Output the (X, Y) coordinate of the center of the cell containing the given text.  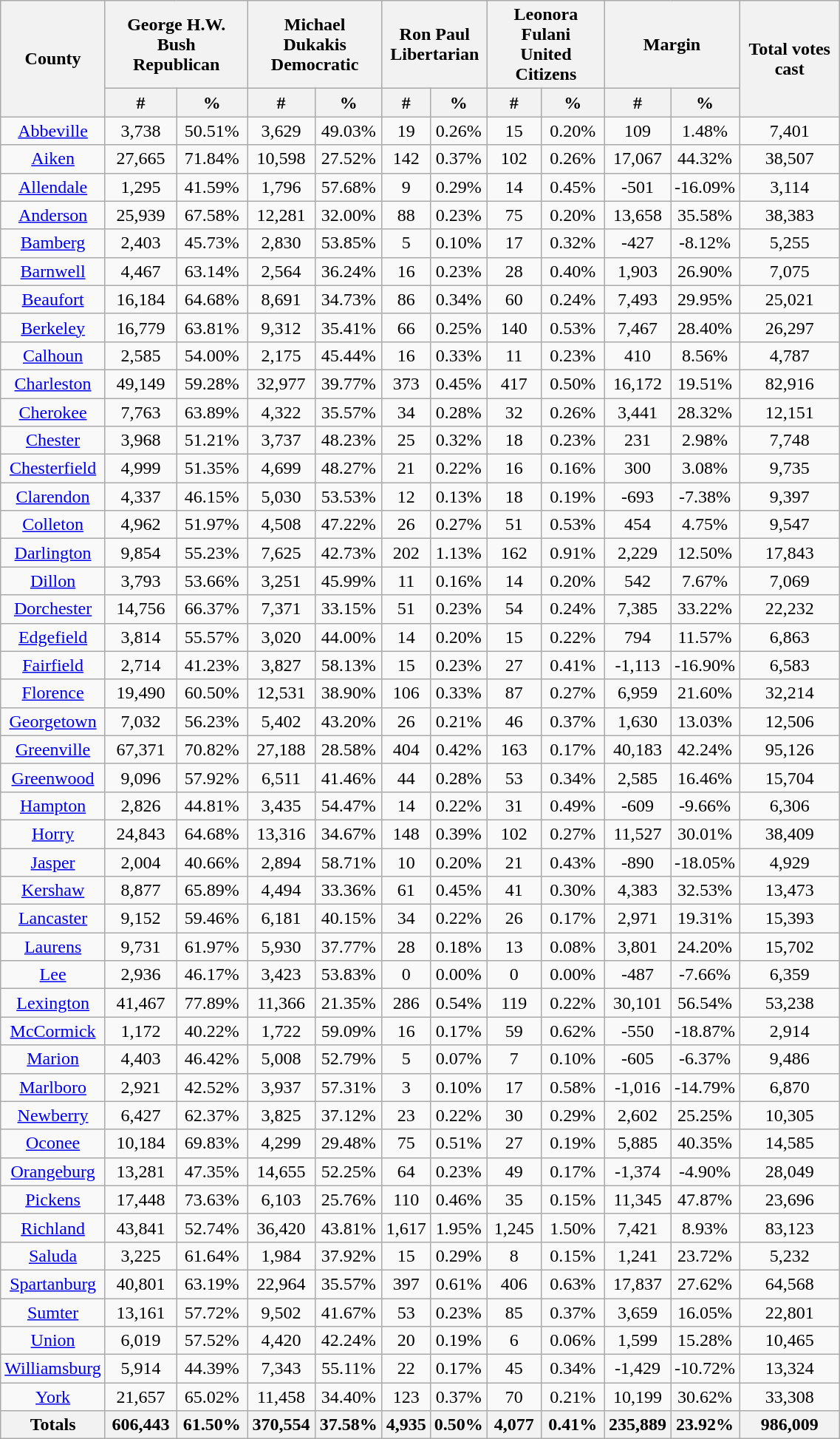
6,870 (790, 1087)
3,827 (281, 665)
54.00% (212, 356)
45.99% (349, 581)
40.22% (212, 1031)
33.15% (349, 609)
9,854 (140, 553)
9,096 (140, 778)
4,420 (281, 1341)
6,583 (790, 665)
22,232 (790, 609)
7,401 (790, 131)
51.21% (212, 440)
794 (637, 637)
-550 (637, 1031)
8,877 (140, 891)
53,238 (790, 1003)
0.39% (458, 834)
7,748 (790, 440)
4,787 (790, 356)
986,009 (790, 1425)
3,738 (140, 131)
23 (406, 1115)
0.49% (573, 806)
37.12% (349, 1115)
3,114 (790, 187)
Oconee (53, 1143)
-427 (637, 243)
51.97% (212, 525)
3.08% (705, 469)
Allendale (53, 187)
37.92% (349, 1256)
50.51% (212, 131)
0.63% (573, 1284)
5,914 (140, 1369)
38,383 (790, 215)
52.74% (212, 1228)
7,069 (790, 581)
54.47% (349, 806)
0.13% (458, 497)
Laurens (53, 947)
-1,374 (637, 1171)
10,199 (637, 1397)
53.85% (349, 243)
44.39% (212, 1369)
3,793 (140, 581)
13 (514, 947)
Berkeley (53, 327)
0.54% (458, 1003)
163 (514, 749)
0.08% (573, 947)
9,152 (140, 919)
17,843 (790, 553)
34.73% (349, 299)
8,691 (281, 299)
39.77% (349, 384)
5,232 (790, 1256)
Charleston (53, 384)
13,324 (790, 1369)
32 (514, 412)
5,402 (281, 721)
95,126 (790, 749)
4,337 (140, 497)
Calhoun (53, 356)
36.24% (349, 271)
22 (406, 1369)
-693 (637, 497)
54 (514, 609)
3,441 (637, 412)
3,968 (140, 440)
Dillon (53, 581)
1,617 (406, 1228)
12,506 (790, 721)
17,448 (140, 1200)
0.25% (458, 327)
3,020 (281, 637)
County (53, 59)
17,837 (637, 1284)
2,403 (140, 243)
202 (406, 553)
15,702 (790, 947)
47.22% (349, 525)
Beaufort (53, 299)
Orangeburg (53, 1171)
40.66% (212, 863)
Margin (672, 44)
Williamsburg (53, 1369)
58.13% (349, 665)
Abbeville (53, 131)
30.62% (705, 1397)
6,359 (790, 975)
6,511 (281, 778)
23,696 (790, 1200)
28,049 (790, 1171)
-1,016 (637, 1087)
2,004 (140, 863)
53.53% (349, 497)
5,255 (790, 243)
38.90% (349, 693)
Chester (53, 440)
9,547 (790, 525)
York (53, 1397)
370,554 (281, 1425)
Jasper (53, 863)
10,305 (790, 1115)
42.73% (349, 553)
5,885 (637, 1143)
2,175 (281, 356)
Saluda (53, 1256)
3,937 (281, 1087)
13.03% (705, 721)
286 (406, 1003)
3,825 (281, 1115)
13,316 (281, 834)
16,779 (140, 327)
-1,113 (637, 665)
6,103 (281, 1200)
0.06% (573, 1341)
59.28% (212, 384)
64 (406, 1171)
2,914 (790, 1031)
7,032 (140, 721)
6 (514, 1341)
24.20% (705, 947)
46 (514, 721)
37.58% (349, 1425)
Lexington (53, 1003)
1.13% (458, 553)
46.17% (212, 975)
8.56% (705, 356)
23.72% (705, 1256)
85 (514, 1312)
7,421 (637, 1228)
55.11% (349, 1369)
60.50% (212, 693)
7,343 (281, 1369)
3,423 (281, 975)
Totals (53, 1425)
4,494 (281, 891)
13,281 (140, 1171)
2,971 (637, 919)
109 (637, 131)
5,030 (281, 497)
Ron PaulLibertarian (434, 44)
1.50% (573, 1228)
73.63% (212, 1200)
-1,429 (637, 1369)
82,916 (790, 384)
-7.66% (705, 975)
53.83% (349, 975)
Spartanburg (53, 1284)
25.76% (349, 1200)
87 (514, 693)
67.58% (212, 215)
3,251 (281, 581)
12.50% (705, 553)
0.91% (573, 553)
-8.12% (705, 243)
Anderson (53, 215)
-7.38% (705, 497)
Michael DukakisDemocratic (315, 44)
17,067 (637, 159)
McCormick (53, 1031)
57.92% (212, 778)
6,019 (140, 1341)
43.20% (349, 721)
40.35% (705, 1143)
53.66% (212, 581)
40.15% (349, 919)
70 (514, 1397)
55.23% (212, 553)
7,385 (637, 609)
2,714 (140, 665)
19 (406, 131)
0.40% (573, 271)
16,184 (140, 299)
12,151 (790, 412)
27.62% (705, 1284)
0.43% (573, 863)
20 (406, 1341)
3,435 (281, 806)
4,999 (140, 469)
Hampton (53, 806)
397 (406, 1284)
7 (514, 1059)
0.62% (573, 1031)
32.53% (705, 891)
1,599 (637, 1341)
28.40% (705, 327)
40,801 (140, 1284)
44.32% (705, 159)
11,527 (637, 834)
22,801 (790, 1312)
0.58% (573, 1087)
1,295 (140, 187)
1,903 (637, 271)
-9.66% (705, 806)
48.27% (349, 469)
41.23% (212, 665)
12 (406, 497)
49,149 (140, 384)
6,427 (140, 1115)
Marlboro (53, 1087)
9,735 (790, 469)
1,172 (140, 1031)
142 (406, 159)
16,172 (637, 384)
11,366 (281, 1003)
60 (514, 299)
45.73% (212, 243)
56.54% (705, 1003)
13,473 (790, 891)
1,796 (281, 187)
10,465 (790, 1341)
4,508 (281, 525)
Chesterfield (53, 469)
88 (406, 215)
14,585 (790, 1143)
33.22% (705, 609)
34.67% (349, 834)
Lancaster (53, 919)
11,458 (281, 1397)
6,181 (281, 919)
28.58% (349, 749)
9,502 (281, 1312)
62.37% (212, 1115)
Union (53, 1341)
61.50% (212, 1425)
25,939 (140, 215)
Colleton (53, 525)
4,322 (281, 412)
43.81% (349, 1228)
5,930 (281, 947)
13,161 (140, 1312)
0.30% (573, 891)
Leonora FulaniUnited Citizens (545, 44)
33,308 (790, 1397)
162 (514, 553)
2,564 (281, 271)
35 (514, 1200)
2,921 (140, 1087)
406 (514, 1284)
4,467 (140, 271)
49.03% (349, 131)
63.81% (212, 327)
4,929 (790, 863)
30.01% (705, 834)
3,814 (140, 637)
3,737 (281, 440)
59.09% (349, 1031)
9 (406, 187)
57.52% (212, 1341)
1,722 (281, 1031)
19.51% (705, 384)
0.42% (458, 749)
61.97% (212, 947)
65.02% (212, 1397)
61 (406, 891)
27,188 (281, 749)
George H.W. BushRepublican (176, 44)
2,826 (140, 806)
52.79% (349, 1059)
4,962 (140, 525)
235,889 (637, 1425)
30 (514, 1115)
83,123 (790, 1228)
Richland (53, 1228)
43,841 (140, 1228)
32,977 (281, 384)
1.48% (705, 131)
6,959 (637, 693)
Darlington (53, 553)
57.68% (349, 187)
42.52% (212, 1087)
-890 (637, 863)
10,184 (140, 1143)
7.67% (705, 581)
41,467 (140, 1003)
52.25% (349, 1171)
1,245 (514, 1228)
36,420 (281, 1228)
15,393 (790, 919)
7,763 (140, 412)
15,704 (790, 778)
Barnwell (53, 271)
63.89% (212, 412)
Cherokee (53, 412)
Total votes cast (790, 59)
46.42% (212, 1059)
27,665 (140, 159)
41.67% (349, 1312)
Newberry (53, 1115)
2,830 (281, 243)
-501 (637, 187)
Dorchester (53, 609)
7,625 (281, 553)
3,659 (637, 1312)
57.31% (349, 1087)
Greenville (53, 749)
27.52% (349, 159)
410 (637, 356)
35.41% (349, 327)
9,486 (790, 1059)
63.19% (212, 1284)
26,297 (790, 327)
-18.87% (705, 1031)
-14.79% (705, 1087)
9,731 (140, 947)
29.48% (349, 1143)
0.61% (458, 1284)
65.89% (212, 891)
7,493 (637, 299)
70.82% (212, 749)
0.18% (458, 947)
25 (406, 440)
58.71% (349, 863)
23.92% (705, 1425)
55.57% (212, 637)
3,801 (637, 947)
13,658 (637, 215)
417 (514, 384)
7,467 (637, 327)
-16.09% (705, 187)
2,602 (637, 1115)
51.35% (212, 469)
-16.90% (705, 665)
231 (637, 440)
12,281 (281, 215)
4,935 (406, 1425)
16.05% (705, 1312)
123 (406, 1397)
86 (406, 299)
Lee (53, 975)
30,101 (637, 1003)
1,630 (637, 721)
Marion (53, 1059)
40,183 (637, 749)
24,843 (140, 834)
-605 (637, 1059)
14,655 (281, 1171)
47.35% (212, 1171)
1,984 (281, 1256)
106 (406, 693)
12,531 (281, 693)
33.36% (349, 891)
373 (406, 384)
4.75% (705, 525)
66.37% (212, 609)
606,443 (140, 1425)
45.44% (349, 356)
48.23% (349, 440)
-4.90% (705, 1171)
44 (406, 778)
34.40% (349, 1397)
9,397 (790, 497)
8.93% (705, 1228)
41.46% (349, 778)
59 (514, 1031)
4,077 (514, 1425)
404 (406, 749)
77.89% (212, 1003)
1,241 (637, 1256)
14,756 (140, 609)
59.46% (212, 919)
454 (637, 525)
Greenwood (53, 778)
44.81% (212, 806)
-6.37% (705, 1059)
21.35% (349, 1003)
2,894 (281, 863)
Aiken (53, 159)
0.46% (458, 1200)
2,936 (140, 975)
15.28% (705, 1341)
0.07% (458, 1059)
41.59% (212, 187)
61.64% (212, 1256)
Edgefield (53, 637)
6,306 (790, 806)
8 (514, 1256)
22,964 (281, 1284)
4,299 (281, 1143)
38,409 (790, 834)
542 (637, 581)
71.84% (212, 159)
19.31% (705, 919)
11,345 (637, 1200)
148 (406, 834)
19,490 (140, 693)
28.32% (705, 412)
110 (406, 1200)
35.58% (705, 215)
69.83% (212, 1143)
10 (406, 863)
38,507 (790, 159)
Sumter (53, 1312)
0.51% (458, 1143)
26.90% (705, 271)
Pickens (53, 1200)
3 (406, 1087)
3,225 (140, 1256)
31 (514, 806)
21,657 (140, 1397)
300 (637, 469)
2,229 (637, 553)
9,312 (281, 327)
16.46% (705, 778)
Kershaw (53, 891)
11.57% (705, 637)
7,075 (790, 271)
66 (406, 327)
Fairfield (53, 665)
5,008 (281, 1059)
Georgetown (53, 721)
119 (514, 1003)
63.14% (212, 271)
Horry (53, 834)
6,863 (790, 637)
64,568 (790, 1284)
-18.05% (705, 863)
44.00% (349, 637)
4,383 (637, 891)
Florence (53, 693)
57.72% (212, 1312)
3,629 (281, 131)
29.95% (705, 299)
45 (514, 1369)
2.98% (705, 440)
37.77% (349, 947)
21.60% (705, 693)
25,021 (790, 299)
10,598 (281, 159)
25.25% (705, 1115)
Clarendon (53, 497)
47.87% (705, 1200)
4,403 (140, 1059)
67,371 (140, 749)
7,371 (281, 609)
46.15% (212, 497)
56.23% (212, 721)
1.95% (458, 1228)
-609 (637, 806)
32,214 (790, 693)
4,699 (281, 469)
41 (514, 891)
-10.72% (705, 1369)
Bamberg (53, 243)
32.00% (349, 215)
140 (514, 327)
-487 (637, 975)
49 (514, 1171)
